Return (X, Y) of the center of cell containing provided text 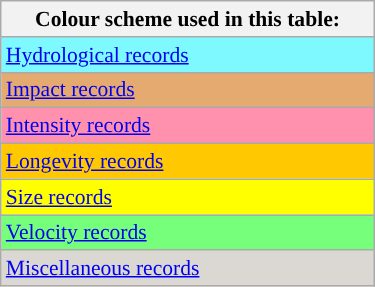
Size records (188, 197)
Longevity records (188, 161)
Hydrological records (188, 54)
Intensity records (188, 126)
Velocity records (188, 232)
Impact records (188, 90)
Miscellaneous records (188, 268)
Colour scheme used in this table: (188, 19)
